Scan for the cell matching the given text and deliver its [x, y] coordinate at center. 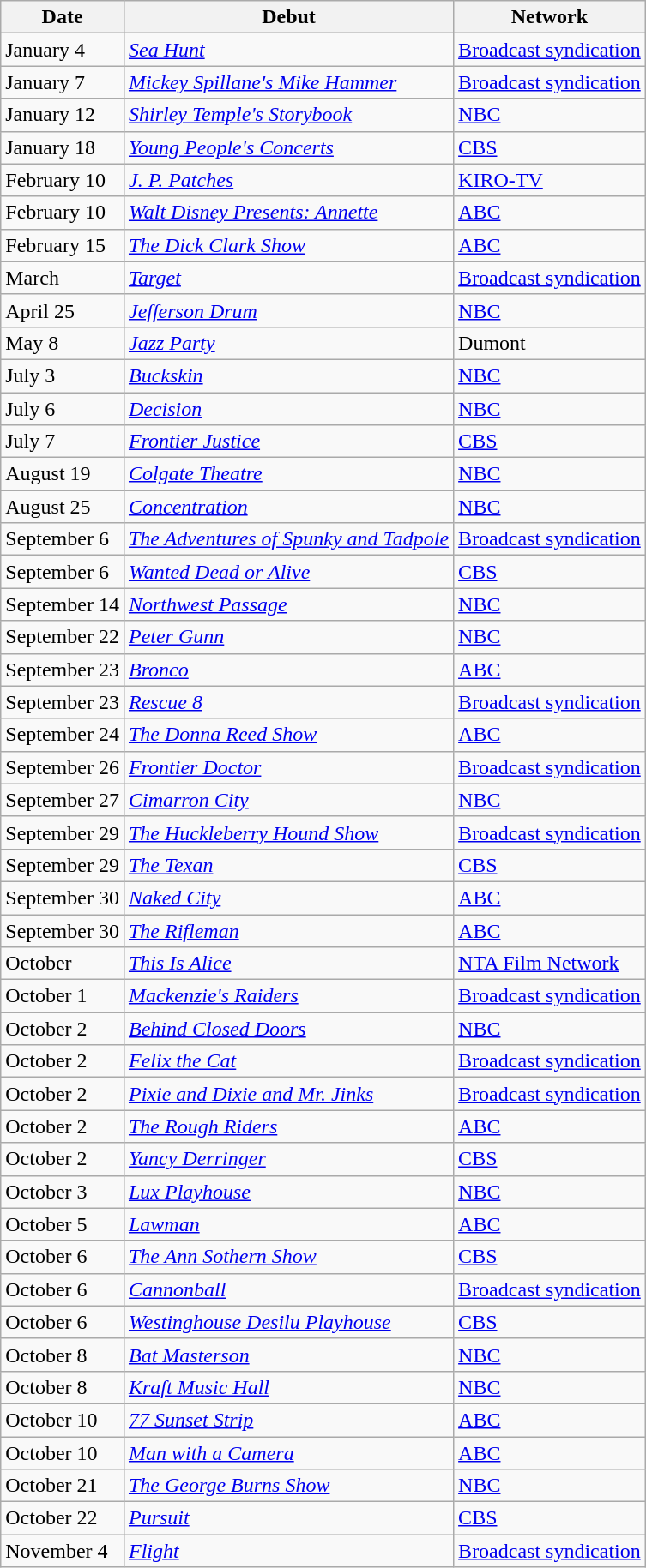
NTA Film Network [550, 964]
The Dick Clark Show [288, 245]
Date [63, 17]
The Adventures of Spunky and Tadpole [288, 539]
Shirley Temple's Storybook [288, 115]
Debut [288, 17]
Bat Masterson [288, 1355]
The Ann Sothern Show [288, 1257]
July 6 [63, 409]
October 22 [63, 1518]
Walt Disney Presents: Annette [288, 213]
July 7 [63, 442]
Man with a Camera [288, 1453]
Bronco [288, 670]
Network [550, 17]
The Huckleberry Hound Show [288, 832]
July 3 [63, 375]
January 18 [63, 147]
Concentration [288, 507]
Sea Hunt [288, 50]
Northwest Passage [288, 604]
Target [288, 278]
The Texan [288, 865]
The George Burns Show [288, 1486]
October [63, 964]
August 25 [63, 507]
77 Sunset Strip [288, 1420]
Wanted Dead or Alive [288, 572]
Frontier Justice [288, 442]
Cimarron City [288, 800]
The Rough Riders [288, 1126]
Colgate Theatre [288, 474]
January 12 [63, 115]
Buckskin [288, 375]
The Donna Reed Show [288, 735]
J. P. Patches [288, 180]
April 25 [63, 310]
Felix the Cat [288, 1061]
October 3 [63, 1192]
Peter Gunn [288, 637]
Decision [288, 409]
Naked City [288, 898]
September 26 [63, 767]
October 5 [63, 1224]
January 4 [63, 50]
Rescue 8 [288, 702]
Kraft Music Hall [288, 1387]
Cannonball [288, 1289]
Jefferson Drum [288, 310]
Dumont [550, 343]
Frontier Doctor [288, 767]
Yancy Derringer [288, 1159]
KIRO-TV [550, 180]
October 21 [63, 1486]
Jazz Party [288, 343]
Behind Closed Doors [288, 1029]
Westinghouse Desilu Playhouse [288, 1322]
Flight [288, 1551]
August 19 [63, 474]
January 7 [63, 82]
Mackenzie's Raiders [288, 996]
This Is Alice [288, 964]
The Rifleman [288, 930]
March [63, 278]
Lux Playhouse [288, 1192]
Pixie and Dixie and Mr. Jinks [288, 1094]
Young People's Concerts [288, 147]
September 22 [63, 637]
October 1 [63, 996]
February 15 [63, 245]
Pursuit [288, 1518]
November 4 [63, 1551]
May 8 [63, 343]
September 27 [63, 800]
Mickey Spillane's Mike Hammer [288, 82]
Lawman [288, 1224]
September 24 [63, 735]
September 14 [63, 604]
